Return the [x, y] coordinate for the center point of the cell that contains the specified text.  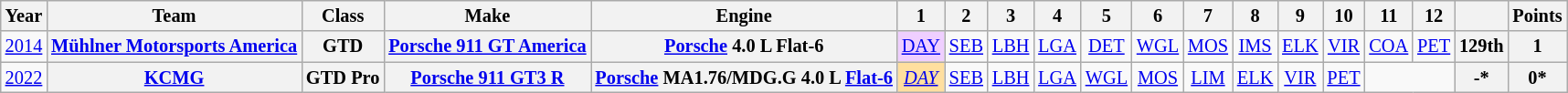
2022 [24, 77]
Team [174, 15]
Class [343, 15]
Engine [744, 15]
10 [1344, 15]
129th [1481, 46]
11 [1389, 15]
6 [1158, 15]
12 [1434, 15]
2 [967, 15]
Make [487, 15]
GTD [343, 46]
Porsche 911 GT America [487, 46]
KCMG [174, 77]
IMS [1255, 46]
COA [1389, 46]
0* [1537, 77]
2014 [24, 46]
9 [1299, 15]
DET [1107, 46]
7 [1208, 15]
Porsche MA1.76/MDG.G 4.0 L Flat-6 [744, 77]
Porsche 4.0 L Flat-6 [744, 46]
GTD Pro [343, 77]
Porsche 911 GT3 R [487, 77]
Points [1537, 15]
Year [24, 15]
LIM [1208, 77]
-* [1481, 77]
Mühlner Motorsports America [174, 46]
5 [1107, 15]
3 [1011, 15]
8 [1255, 15]
4 [1057, 15]
